Provide the (x, y) coordinate of the cell's center where the given text is located.  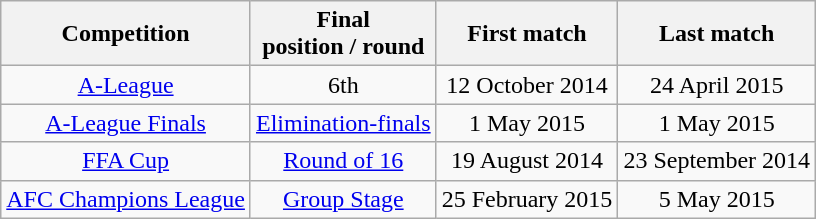
25 February 2015 (527, 199)
AFC Champions League (126, 199)
Elimination-finals (343, 123)
Final position / round (343, 34)
24 April 2015 (717, 85)
A-League (126, 85)
Last match (717, 34)
Competition (126, 34)
23 September 2014 (717, 161)
FFA Cup (126, 161)
6th (343, 85)
First match (527, 34)
19 August 2014 (527, 161)
Group Stage (343, 199)
A-League Finals (126, 123)
Round of 16 (343, 161)
12 October 2014 (527, 85)
5 May 2015 (717, 199)
